For the text-containing cell, return its midpoint in (X, Y) coordinate format. 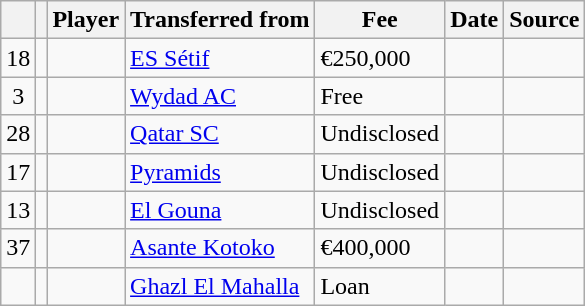
Fee (380, 20)
Transferred from (220, 20)
Date (474, 20)
17 (18, 172)
13 (18, 210)
Pyramids (220, 172)
Free (380, 96)
28 (18, 134)
37 (18, 248)
Loan (380, 286)
Wydad AC (220, 96)
18 (18, 58)
3 (18, 96)
El Gouna (220, 210)
Player (86, 20)
Source (544, 20)
Qatar SC (220, 134)
Ghazl El Mahalla (220, 286)
Asante Kotoko (220, 248)
€250,000 (380, 58)
€400,000 (380, 248)
ES Sétif (220, 58)
